Pinpoint the cell where the given text exists, returning its (X, Y) midpoint coordinate. 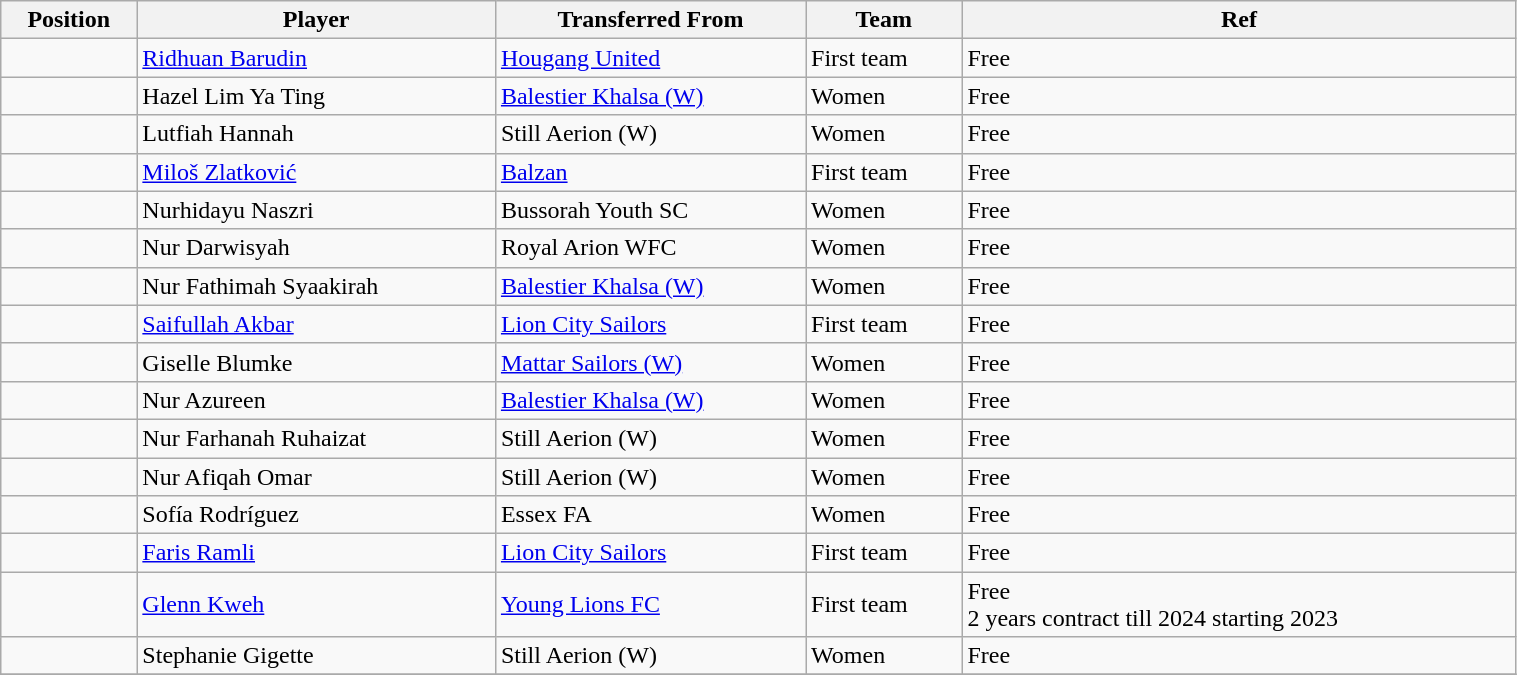
Giselle Blumke (316, 362)
Hougang United (650, 58)
Stephanie Gigette (316, 656)
Nur Afiqah Omar (316, 477)
Position (69, 20)
Lutfiah Hannah (316, 134)
Bussorah Youth SC (650, 210)
Nur Darwisyah (316, 248)
Royal Arion WFC (650, 248)
Glenn Kweh (316, 604)
Nurhidayu Naszri (316, 210)
Ridhuan Barudin (316, 58)
Sofía Rodríguez (316, 515)
Essex FA (650, 515)
Miloš Zlatković (316, 172)
Saifullah Akbar (316, 324)
Team (884, 20)
Balzan (650, 172)
Faris Ramli (316, 553)
Mattar Sailors (W) (650, 362)
Player (316, 20)
Nur Farhanah Ruhaizat (316, 438)
Ref (1239, 20)
Hazel Lim Ya Ting (316, 96)
Young Lions FC (650, 604)
Free 2 years contract till 2024 starting 2023 (1239, 604)
Transferred From (650, 20)
Nur Azureen (316, 400)
Nur Fathimah Syaakirah (316, 286)
